Pinpoint the cell where the given text exists, returning its [X, Y] midpoint coordinate. 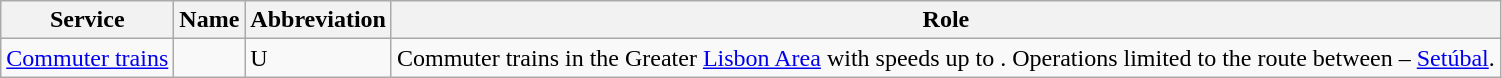
Abbreviation [318, 20]
Commuter trains in the Greater Lisbon Area with speeds up to . Operations limited to the route between – Setúbal. [946, 58]
Commuter trains [88, 58]
Role [946, 20]
Name [210, 20]
Service [88, 20]
U [318, 58]
